Find where the given text appears and provide that cell's center as (x, y) coordinate. 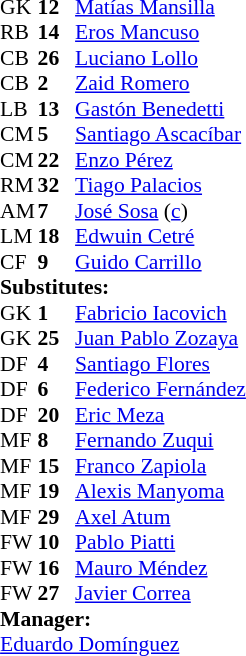
18 (57, 237)
29 (57, 517)
2 (57, 83)
Substitutes: (123, 287)
Enzo Pérez (160, 160)
Axel Atum (160, 517)
AM (19, 211)
22 (57, 160)
Pablo Piatti (160, 543)
Javier Correa (160, 593)
José Sosa (c) (160, 211)
Santiago Ascacíbar (160, 135)
5 (57, 135)
RB (19, 33)
8 (57, 441)
Franco Zapiola (160, 466)
CF (19, 262)
32 (57, 185)
LB (19, 109)
9 (57, 262)
Mauro Méndez (160, 568)
7 (57, 211)
20 (57, 415)
13 (57, 109)
19 (57, 491)
Fabricio Iacovich (160, 313)
1 (57, 313)
6 (57, 389)
RM (19, 185)
27 (57, 593)
4 (57, 364)
26 (57, 58)
Manager: (123, 619)
Fernando Zuqui (160, 441)
Federico Fernández (160, 389)
Santiago Flores (160, 364)
16 (57, 568)
Luciano Lollo (160, 58)
Eric Meza (160, 415)
Eros Mancuso (160, 33)
15 (57, 466)
Tiago Palacios (160, 185)
Gastón Benedetti (160, 109)
Alexis Manyoma (160, 491)
Juan Pablo Zozaya (160, 339)
10 (57, 543)
Guido Carrillo (160, 262)
LM (19, 237)
25 (57, 339)
Zaid Romero (160, 83)
14 (57, 33)
Edwuin Cetré (160, 237)
